From the cell containing the given text, extract its center point as [X, Y] coordinate. 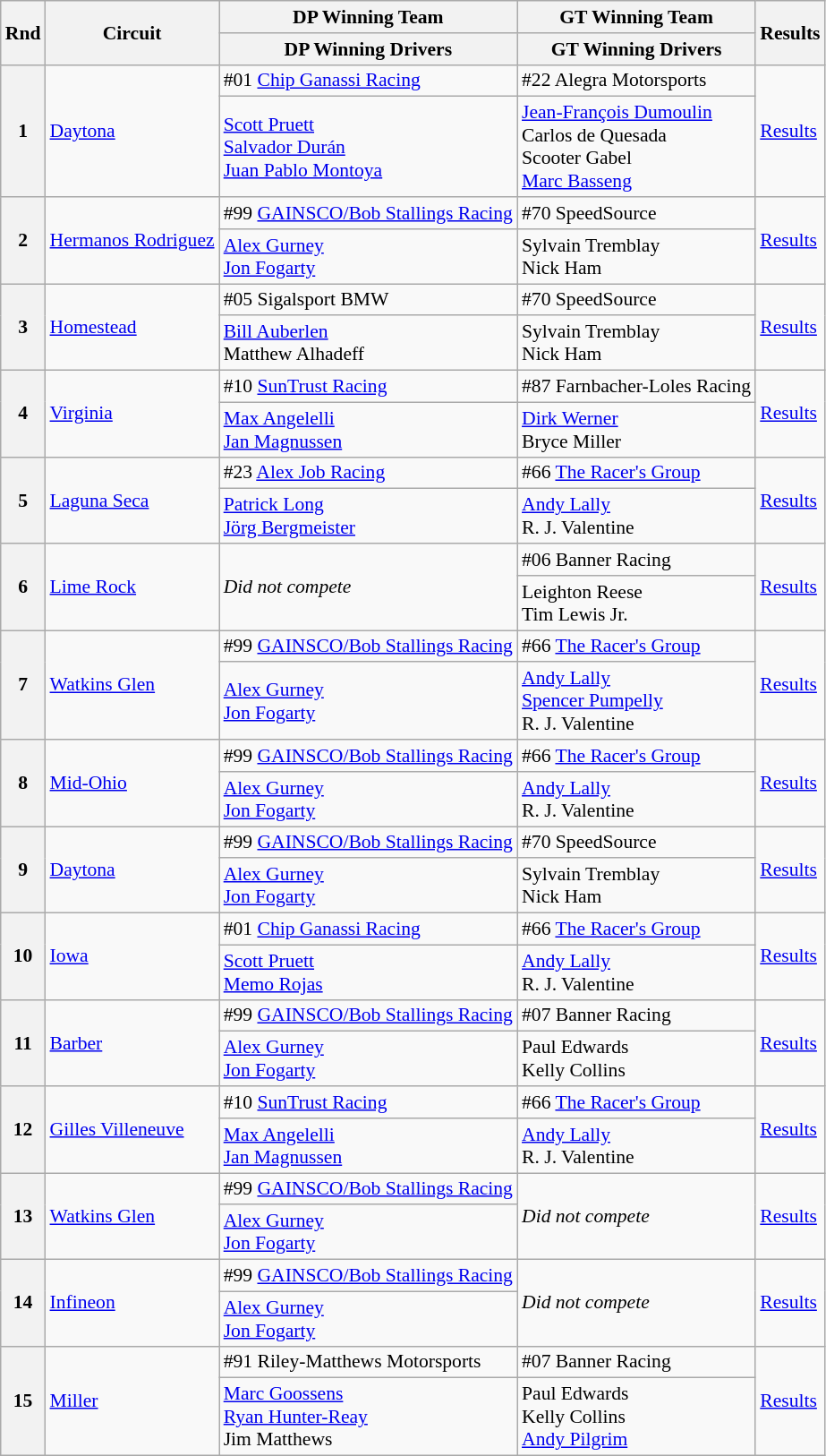
Virginia [132, 414]
Marc Goossens Ryan Hunter-Reay Jim Matthews [369, 1417]
Circuit [132, 32]
Gilles Villeneuve [132, 1130]
#87 Farnbacher-Loles Racing [636, 387]
15 [23, 1400]
4 [23, 414]
Infineon [132, 1304]
Rnd [23, 32]
Jean-François Dumoulin Carlos de Quesada Scooter Gabel Marc Basseng [636, 147]
Mid-Ohio [132, 783]
Patrick Long Jörg Bergmeister [369, 516]
Leighton Reese Tim Lewis Jr. [636, 604]
12 [23, 1130]
#06 Banner Racing [636, 560]
Homestead [132, 328]
2 [23, 240]
Paul Edwards Kelly Collins [636, 1058]
DP Winning Team [369, 17]
#05 Sigalsport BMW [369, 300]
Scott Pruett Memo Rojas [369, 972]
#91 Riley-Matthews Motorsports [369, 1362]
#23 Alex Job Racing [369, 473]
DP Winning Drivers [369, 49]
GT Winning Team [636, 17]
Barber [132, 1042]
GT Winning Drivers [636, 49]
#22 Alegra Motorsports [636, 81]
11 [23, 1042]
14 [23, 1304]
Paul Edwards Kelly Collins Andy Pilgrim [636, 1417]
Iowa [132, 956]
Dirk Werner Bryce Miller [636, 430]
Lime Rock [132, 587]
5 [23, 500]
9 [23, 870]
1 [23, 131]
7 [23, 685]
Andy Lally Spencer Pumpelly R. J. Valentine [636, 702]
Scott Pruett Salvador Durán Juan Pablo Montoya [369, 147]
10 [23, 956]
Hermanos Rodriguez [132, 240]
6 [23, 587]
Laguna Seca [132, 500]
Miller [132, 1400]
Bill Auberlen Matthew Alhadeff [369, 344]
3 [23, 328]
13 [23, 1216]
8 [23, 783]
